Locate the cell with the specified text and output its [X, Y] center coordinate. 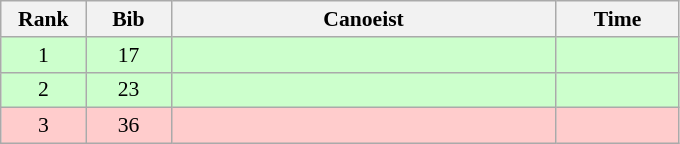
3 [44, 126]
Canoeist [364, 19]
17 [128, 55]
1 [44, 55]
Rank [44, 19]
2 [44, 90]
36 [128, 126]
23 [128, 90]
Time [618, 19]
Bib [128, 19]
